Search for the cell housing the specified text and yield its [x, y] center coordinate. 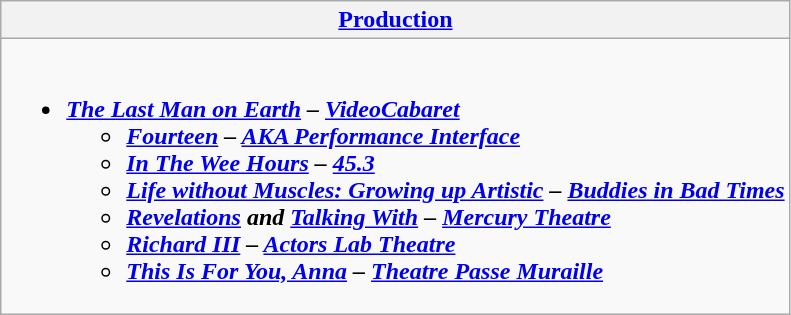
Production [396, 20]
